Locate the cell with the specified text and output its (x, y) center coordinate. 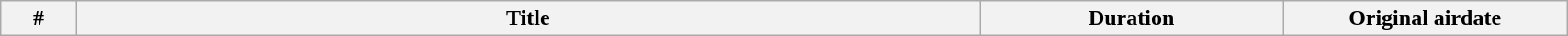
# (39, 18)
Title (527, 18)
Original airdate (1426, 18)
Duration (1132, 18)
